Return the [X, Y] coordinate for the center point of the cell that contains the specified text.  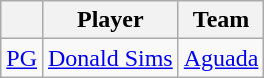
Donald Sims [110, 58]
PG [22, 58]
Player [110, 20]
Team [221, 20]
Aguada [221, 58]
